For the text-containing cell, return its midpoint in (X, Y) coordinate format. 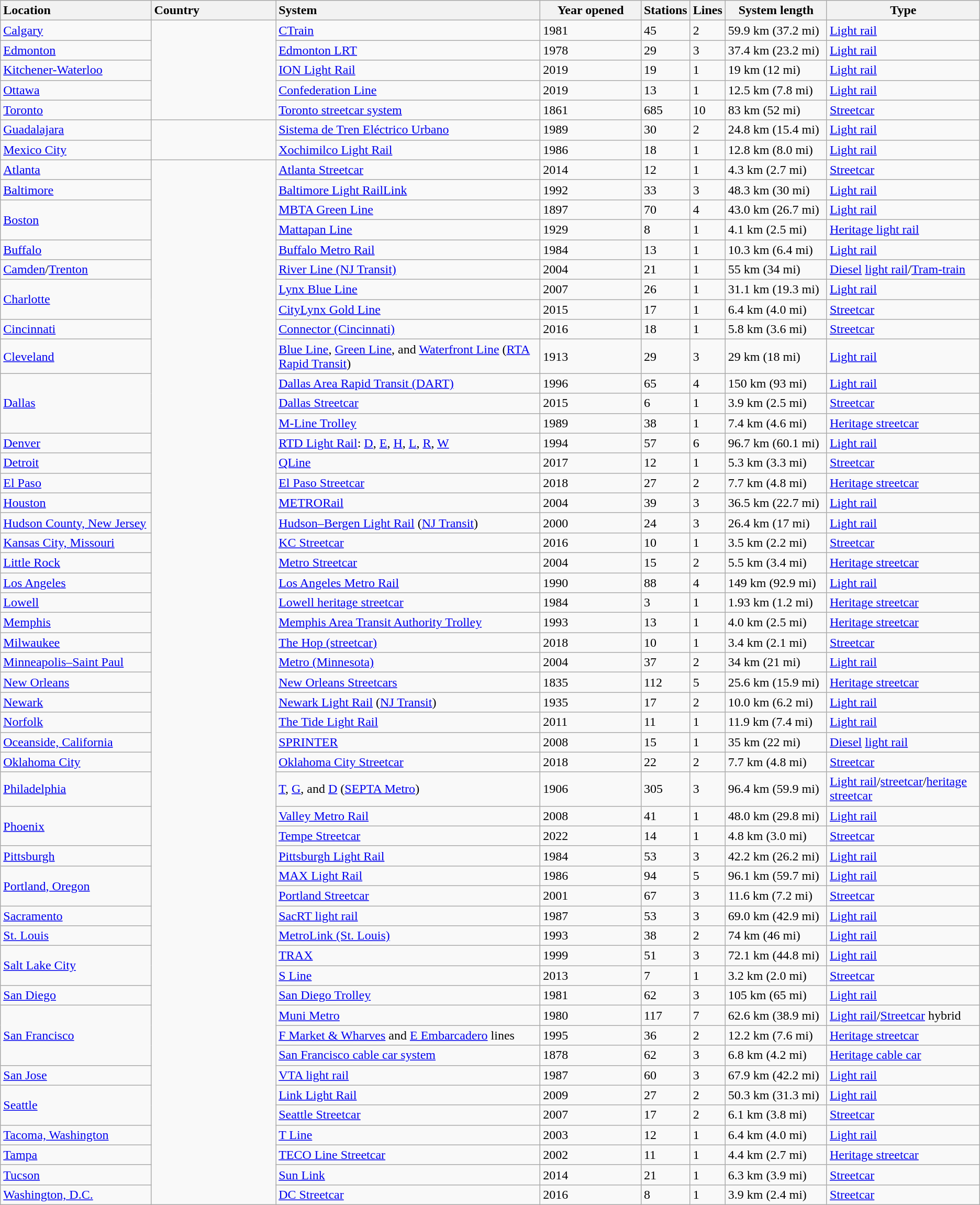
6.8 km (4.2 mi) (776, 1055)
4.0 km (2.5 mi) (776, 623)
1995 (591, 1035)
MetroLink (St. Louis) (408, 936)
Camden/Trenton (76, 270)
Xochimilco Light Rail (408, 150)
Sun Link (408, 1175)
Phoenix (76, 826)
Atlanta (76, 170)
San Diego (76, 996)
149 km (92.9 mi) (776, 583)
ION Light Rail (408, 70)
19 (665, 70)
36.5 km (22.7 mi) (776, 503)
33 (665, 190)
685 (665, 110)
1999 (591, 956)
12.2 km (7.6 mi) (776, 1035)
62.6 km (38.9 mi) (776, 1015)
1913 (591, 356)
Baltimore Light RailLink (408, 190)
Tampa (76, 1155)
1996 (591, 383)
5.5 km (3.4 mi) (776, 562)
Memphis Area Transit Authority Trolley (408, 623)
1878 (591, 1055)
51 (665, 956)
10.0 km (6.2 mi) (776, 702)
29 km (18 mi) (776, 356)
Philadelphia (76, 789)
Sacramento (76, 916)
24.8 km (15.4 mi) (776, 130)
Heritage cable car (903, 1055)
SPRINTER (408, 742)
MBTA Green Line (408, 209)
25.6 km (15.9 mi) (776, 682)
117 (665, 1015)
Los Angeles Metro Rail (408, 583)
New Orleans (76, 682)
6.1 km (3.8 mi) (776, 1115)
Stations (665, 10)
94 (665, 876)
69.0 km (42.9 mi) (776, 916)
43.0 km (26.7 mi) (776, 209)
150 km (93 mi) (776, 383)
1992 (591, 190)
Cleveland (76, 356)
3.9 km (2.4 mi) (776, 1195)
Mattapan Line (408, 229)
Minneapolis–Saint Paul (76, 662)
Type (903, 10)
2002 (591, 1155)
Edmonton LRT (408, 50)
11.6 km (7.2 mi) (776, 896)
San Jose (76, 1075)
Lines (708, 10)
Milwaukee (76, 643)
2011 (591, 722)
Buffalo (76, 250)
50.3 km (31.3 mi) (776, 1095)
Boston (76, 219)
St. Louis (76, 936)
19 km (12 mi) (776, 70)
Memphis (76, 623)
CTrain (408, 30)
Ottawa (76, 90)
Cincinnati (76, 329)
Diesel light rail (903, 742)
Lowell (76, 603)
Tempe Streetcar (408, 836)
305 (665, 789)
1990 (591, 583)
60 (665, 1075)
Mexico City (76, 150)
CityLynx Gold Line (408, 309)
Washington, D.C. (76, 1195)
TECO Line Streetcar (408, 1155)
Metro Streetcar (408, 562)
1835 (591, 682)
34 km (21 mi) (776, 662)
67 (665, 896)
Buffalo Metro Rail (408, 250)
S Line (408, 976)
70 (665, 209)
22 (665, 762)
72.1 km (44.8 mi) (776, 956)
Portland, Oregon (76, 886)
Salt Lake City (76, 966)
96.4 km (59.9 mi) (776, 789)
48.3 km (30 mi) (776, 190)
24 (665, 523)
T, G, and D (SEPTA Metro) (408, 789)
Seattle Streetcar (408, 1115)
Atlanta Streetcar (408, 170)
Tucson (76, 1175)
37 (665, 662)
3.4 km (2.1 mi) (776, 643)
Metro (Minnesota) (408, 662)
67.9 km (42.2 mi) (776, 1075)
Tacoma, Washington (76, 1135)
31.1 km (19.3 mi) (776, 290)
Diesel light rail/Tram-train (903, 270)
Lowell heritage streetcar (408, 603)
Toronto streetcar system (408, 110)
System length (776, 10)
41 (665, 816)
DC Streetcar (408, 1195)
T Line (408, 1135)
74 km (46 mi) (776, 936)
48.0 km (29.8 mi) (776, 816)
M-Line Trolley (408, 423)
Denver (76, 443)
San Francisco (76, 1035)
Calgary (76, 30)
12.8 km (8.0 mi) (776, 150)
Valley Metro Rail (408, 816)
El Paso Streetcar (408, 483)
The Tide Light Rail (408, 722)
1978 (591, 50)
Light rail/Streetcar hybrid (903, 1015)
55 km (34 mi) (776, 270)
Norfolk (76, 722)
River Line (NJ Transit) (408, 270)
Year opened (591, 10)
KC Streetcar (408, 543)
F Market & Wharves and E Embarcadero lines (408, 1035)
1.93 km (1.2 mi) (776, 603)
45 (665, 30)
Pittsburgh Light Rail (408, 856)
METRORail (408, 503)
Pittsburgh (76, 856)
Location (76, 10)
Sistema de Tren Eléctrico Urbano (408, 130)
Guadalajara (76, 130)
MAX Light Rail (408, 876)
2009 (591, 1095)
4.3 km (2.7 mi) (776, 170)
3.2 km (2.0 mi) (776, 976)
2001 (591, 896)
Hudson County, New Jersey (76, 523)
New Orleans Streetcars (408, 682)
Kansas City, Missouri (76, 543)
112 (665, 682)
1897 (591, 209)
Toronto (76, 110)
TRAX (408, 956)
Newark Light Rail (NJ Transit) (408, 702)
1994 (591, 443)
El Paso (76, 483)
5.8 km (3.6 mi) (776, 329)
San Diego Trolley (408, 996)
VTA light rail (408, 1075)
11.9 km (7.4 mi) (776, 722)
Seattle (76, 1105)
3.5 km (2.2 mi) (776, 543)
14 (665, 836)
6.3 km (3.9 mi) (776, 1175)
42.2 km (26.2 mi) (776, 856)
Muni Metro (408, 1015)
96.7 km (60.1 mi) (776, 443)
Blue Line, Green Line, and Waterfront Line (RTA Rapid Transit) (408, 356)
57 (665, 443)
7.4 km (4.6 mi) (776, 423)
Dallas (76, 403)
2017 (591, 463)
Oklahoma City Streetcar (408, 762)
Country (214, 10)
System (408, 10)
35 km (22 mi) (776, 742)
36 (665, 1035)
96.1 km (59.7 mi) (776, 876)
Baltimore (76, 190)
Lynx Blue Line (408, 290)
Confederation Line (408, 90)
1980 (591, 1015)
10.3 km (6.4 mi) (776, 250)
39 (665, 503)
26.4 km (17 mi) (776, 523)
Detroit (76, 463)
2022 (591, 836)
30 (665, 130)
12.5 km (7.8 mi) (776, 90)
Connector (Cincinnati) (408, 329)
Hudson–Bergen Light Rail (NJ Transit) (408, 523)
SacRT light rail (408, 916)
4.8 km (3.0 mi) (776, 836)
Charlotte (76, 300)
Los Angeles (76, 583)
Oceanside, California (76, 742)
2013 (591, 976)
4.4 km (2.7 mi) (776, 1155)
Kitchener-Waterloo (76, 70)
59.9 km (37.2 mi) (776, 30)
Edmonton (76, 50)
Houston (76, 503)
5.3 km (3.3 mi) (776, 463)
RTD Light Rail: D, E, H, L, R, W (408, 443)
The Hop (streetcar) (408, 643)
2003 (591, 1135)
Heritage light rail (903, 229)
Link Light Rail (408, 1095)
Portland Streetcar (408, 896)
San Francisco cable car system (408, 1055)
26 (665, 290)
37.4 km (23.2 mi) (776, 50)
4.1 km (2.5 mi) (776, 229)
Oklahoma City (76, 762)
3.9 km (2.5 mi) (776, 403)
Light rail/streetcar/heritage streetcar (903, 789)
QLine (408, 463)
1906 (591, 789)
105 km (65 mi) (776, 996)
Dallas Streetcar (408, 403)
1861 (591, 110)
65 (665, 383)
Little Rock (76, 562)
88 (665, 583)
Dallas Area Rapid Transit (DART) (408, 383)
83 km (52 mi) (776, 110)
2000 (591, 523)
1935 (591, 702)
1929 (591, 229)
Newark (76, 702)
